Identify which cell holds the provided text, then report its [X, Y] central coordinate. 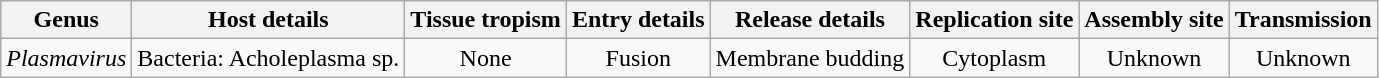
Cytoplasm [994, 58]
Host details [268, 20]
None [486, 58]
Assembly site [1154, 20]
Membrane budding [810, 58]
Tissue tropism [486, 20]
Entry details [638, 20]
Release details [810, 20]
Bacteria: Acholeplasma sp. [268, 58]
Fusion [638, 58]
Replication site [994, 20]
Transmission [1303, 20]
Genus [66, 20]
Plasmavirus [66, 58]
